Provide the [X, Y] coordinate of the cell's center where the given text is located.  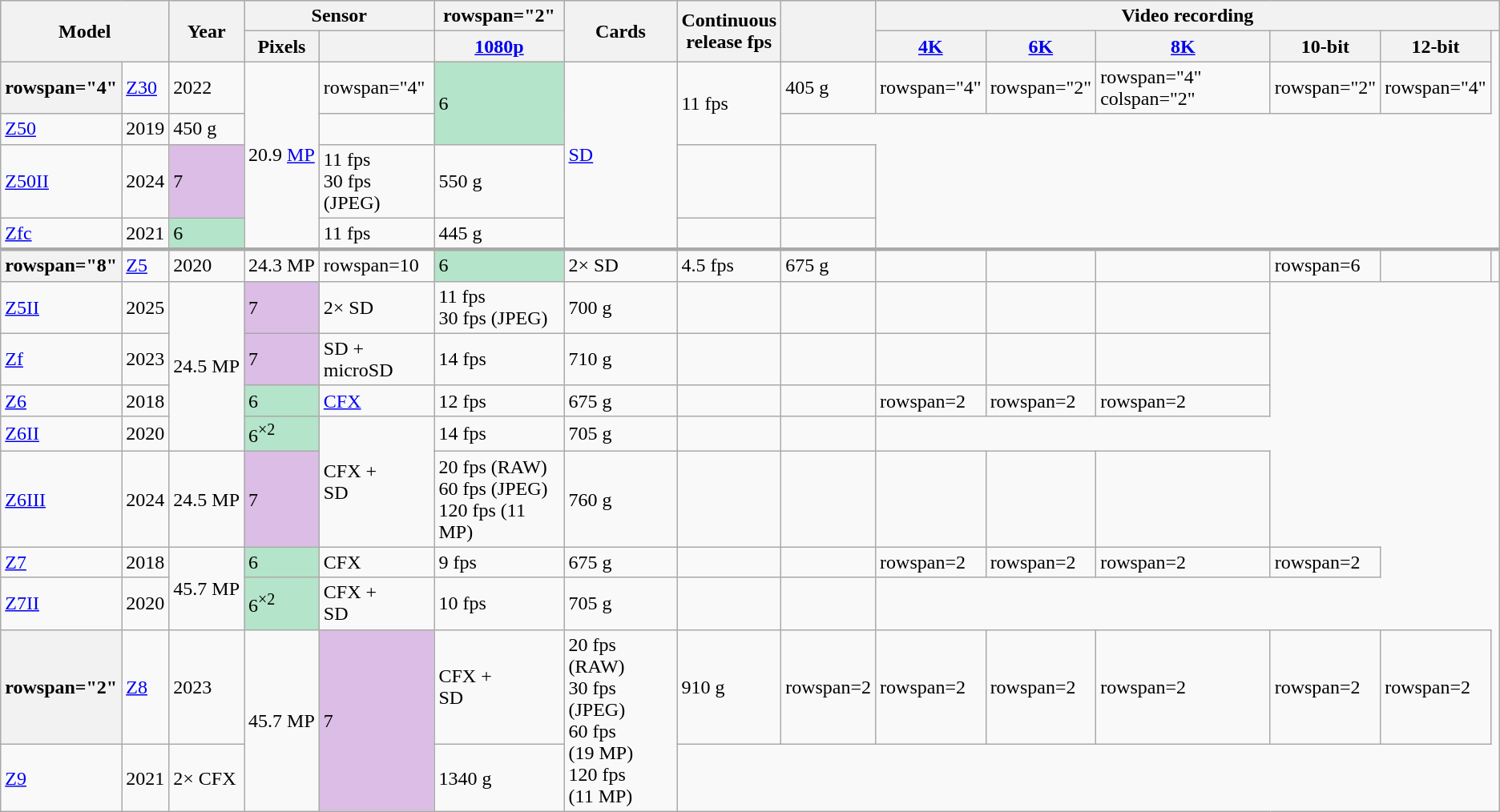
Z6II [61, 434]
10-bit [1325, 46]
Zf [61, 359]
Z50 [61, 129]
Video recording [1187, 16]
rowspan="4" colspan="2" [1183, 88]
rowspan=10 [377, 266]
445 g [499, 234]
Z5II [61, 308]
Cards [620, 31]
Zfc [61, 234]
2019 [146, 129]
12-bit [1436, 46]
Z50II [61, 181]
Z7 [61, 562]
450 g [207, 129]
Z6III [61, 500]
Sensor [340, 16]
rowspan="8" [61, 266]
rowspan=6 [1325, 266]
710 g [620, 359]
12 fps [499, 400]
4.5 fps [729, 266]
Model [85, 31]
Z5 [146, 266]
SD [620, 155]
760 g [620, 500]
910 g [729, 687]
Pixels [282, 46]
1080p [499, 46]
Z9 [61, 778]
2× CFX [207, 778]
24.3 MP [282, 266]
10 fps [499, 604]
20 fps (RAW)30 fps (JPEG)60 fps (19 MP)120 fps (11 MP) [620, 721]
2025 [146, 308]
20 fps (RAW)60 fps (JPEG)120 fps (11 MP) [499, 500]
4K [931, 46]
20.9 MP [282, 155]
8K [1183, 46]
Z8 [146, 687]
Year [207, 31]
Z6 [61, 400]
2022 [207, 88]
Z30 [146, 88]
700 g [620, 308]
9 fps [499, 562]
SD +microSD [377, 359]
1340 g [499, 778]
Continuousrelease fps [729, 31]
Z7II [61, 604]
405 g [829, 88]
550 g [499, 181]
6K [1041, 46]
